Identify which cell holds the provided text, then report its [x, y] central coordinate. 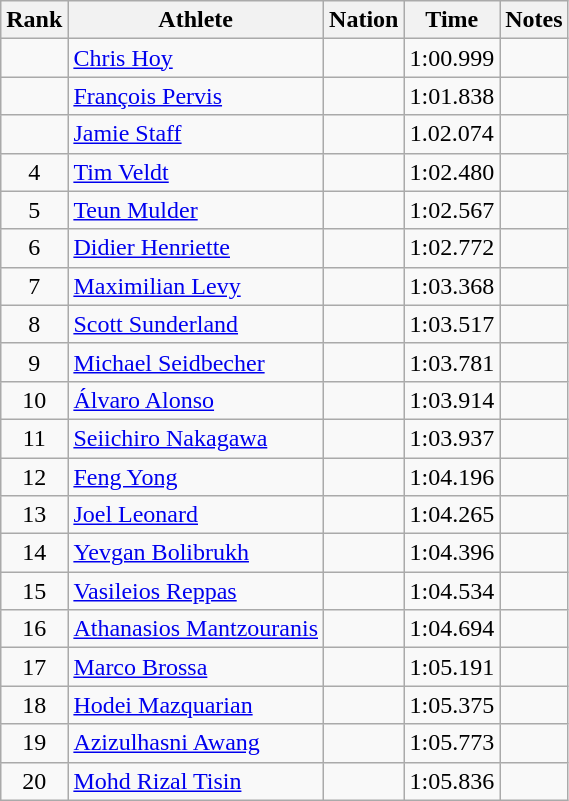
François Pervis [196, 96]
Álvaro Alonso [196, 400]
1:04.265 [452, 515]
1:05.375 [452, 705]
Feng Yong [196, 477]
10 [34, 400]
Joel Leonard [196, 515]
14 [34, 553]
Tim Veldt [196, 172]
Seiichiro Nakagawa [196, 438]
Chris Hoy [196, 58]
1:02.480 [452, 172]
1:03.368 [452, 286]
Hodei Mazquarian [196, 705]
Vasileios Reppas [196, 591]
1:05.773 [452, 743]
1.02.074 [452, 134]
13 [34, 515]
1:00.999 [452, 58]
1:03.517 [452, 324]
7 [34, 286]
6 [34, 248]
1:04.396 [452, 553]
Jamie Staff [196, 134]
17 [34, 667]
1:03.781 [452, 362]
Michael Seidbecher [196, 362]
Yevgan Bolibrukh [196, 553]
1:02.772 [452, 248]
1:04.694 [452, 629]
Didier Henriette [196, 248]
1:03.914 [452, 400]
Time [452, 20]
Azizulhasni Awang [196, 743]
18 [34, 705]
8 [34, 324]
Mohd Rizal Tisin [196, 781]
Scott Sunderland [196, 324]
Rank [34, 20]
1:02.567 [452, 210]
5 [34, 210]
15 [34, 591]
1:03.937 [452, 438]
1:01.838 [452, 96]
4 [34, 172]
19 [34, 743]
Athlete [196, 20]
1:04.196 [452, 477]
Teun Mulder [196, 210]
Marco Brossa [196, 667]
1:04.534 [452, 591]
Athanasios Mantzouranis [196, 629]
Nation [364, 20]
12 [34, 477]
1:05.836 [452, 781]
16 [34, 629]
9 [34, 362]
20 [34, 781]
11 [34, 438]
1:05.191 [452, 667]
Notes [534, 20]
Maximilian Levy [196, 286]
